Output the [X, Y] coordinate of the center of the cell containing the given text.  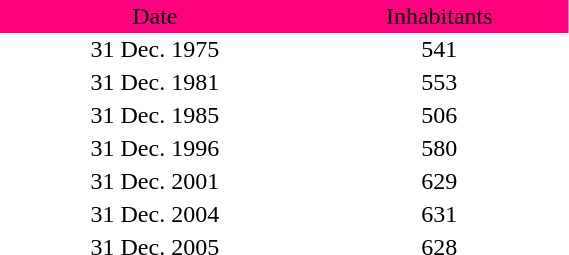
31 Dec. 1975 [155, 50]
631 [440, 214]
506 [440, 116]
580 [440, 148]
31 Dec. 1981 [155, 82]
Date [155, 16]
629 [440, 182]
31 Dec. 2001 [155, 182]
553 [440, 82]
Inhabitants [440, 16]
31 Dec. 1996 [155, 148]
31 Dec. 1985 [155, 116]
541 [440, 50]
31 Dec. 2004 [155, 214]
